Output the (X, Y) coordinate of the center of the cell containing the given text.  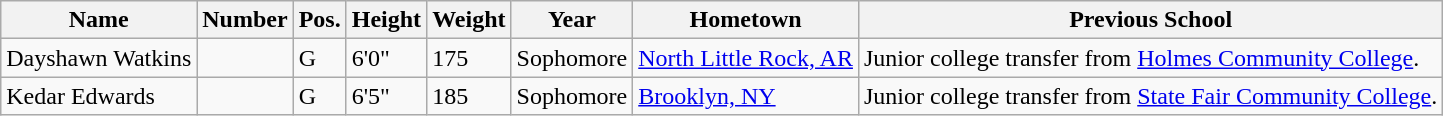
Hometown (746, 20)
Number (245, 20)
Junior college transfer from Holmes Community College. (1150, 58)
Height (386, 20)
Brooklyn, NY (746, 96)
6'5" (386, 96)
Weight (469, 20)
Year (572, 20)
Dayshawn Watkins (99, 58)
Kedar Edwards (99, 96)
185 (469, 96)
175 (469, 58)
Junior college transfer from State Fair Community College. (1150, 96)
6'0" (386, 58)
Pos. (320, 20)
Previous School (1150, 20)
Name (99, 20)
North Little Rock, AR (746, 58)
